For the text-containing cell, return its midpoint in [x, y] coordinate format. 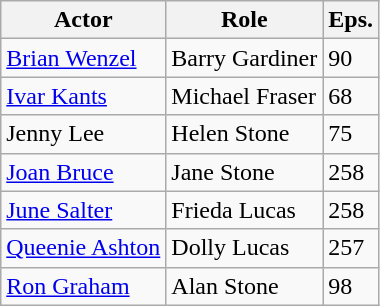
Helen Stone [244, 134]
Eps. [351, 20]
Dolly Lucas [244, 248]
Barry Gardiner [244, 58]
Ron Graham [84, 286]
Michael Fraser [244, 96]
Role [244, 20]
75 [351, 134]
Alan Stone [244, 286]
Frieda Lucas [244, 210]
Joan Bruce [84, 172]
68 [351, 96]
90 [351, 58]
Queenie Ashton [84, 248]
Actor [84, 20]
Brian Wenzel [84, 58]
257 [351, 248]
Jenny Lee [84, 134]
Jane Stone [244, 172]
June Salter [84, 210]
Ivar Kants [84, 96]
98 [351, 286]
